Capture the cell that displays the provided text and extract its [X, Y] central coordinate. 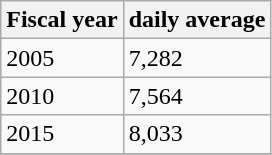
2005 [62, 58]
2010 [62, 96]
Fiscal year [62, 20]
8,033 [197, 134]
2015 [62, 134]
7,282 [197, 58]
daily average [197, 20]
7,564 [197, 96]
